Search for the cell housing the specified text and yield its [X, Y] center coordinate. 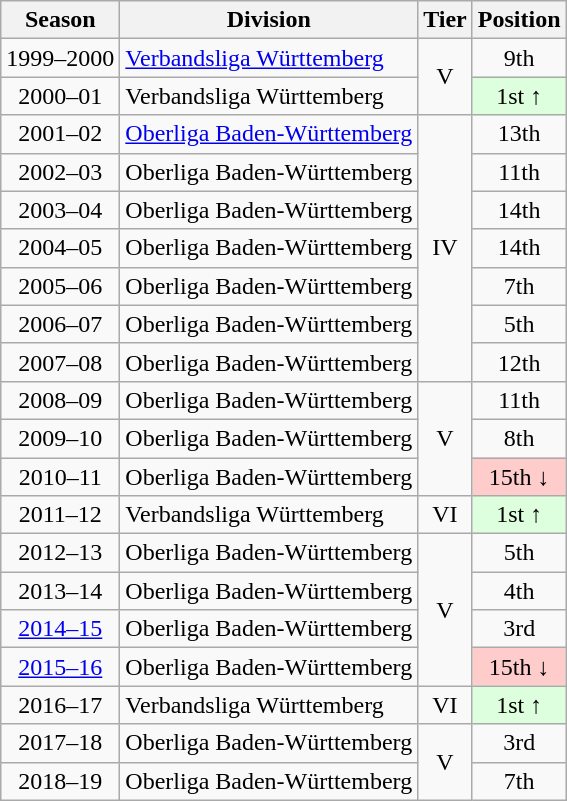
2013–14 [60, 591]
2001–02 [60, 134]
2011–12 [60, 515]
2002–03 [60, 172]
Tier [446, 20]
2000–01 [60, 96]
8th [519, 438]
Position [519, 20]
1999–2000 [60, 58]
Season [60, 20]
2018–19 [60, 781]
2007–08 [60, 362]
2008–09 [60, 400]
2010–11 [60, 477]
12th [519, 362]
13th [519, 134]
2012–13 [60, 553]
2005–06 [60, 286]
9th [519, 58]
2016–17 [60, 705]
2003–04 [60, 210]
IV [446, 248]
2015–16 [60, 667]
2009–10 [60, 438]
2017–18 [60, 743]
Division [269, 20]
2006–07 [60, 324]
4th [519, 591]
2014–15 [60, 629]
2004–05 [60, 248]
